Extract the (X, Y) coordinate from the center of the cell holding the provided text.  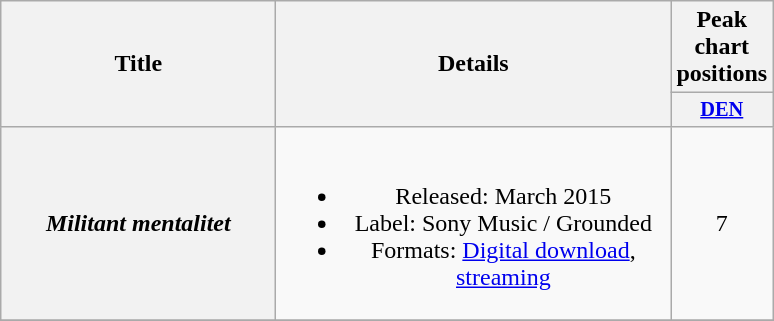
7 (722, 223)
DEN (722, 110)
Title (138, 64)
Released: March 2015Label: Sony Music / GroundedFormats: Digital download, streaming (474, 223)
Peak chart positions (722, 47)
Details (474, 64)
Militant mentalitet (138, 223)
